Provide the [x, y] coordinate of the cell's center where the given text is located.  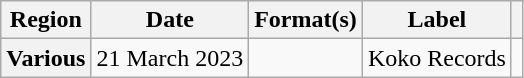
Date [170, 20]
Region [46, 20]
Various [46, 58]
Koko Records [436, 58]
Format(s) [306, 20]
Label [436, 20]
21 March 2023 [170, 58]
